For the text-containing cell, return its midpoint in [X, Y] coordinate format. 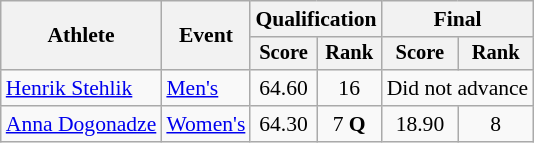
16 [350, 88]
64.60 [283, 88]
Final [458, 19]
Athlete [82, 36]
64.30 [283, 124]
Henrik Stehlik [82, 88]
Anna Dogonadze [82, 124]
Did not advance [458, 88]
Women's [206, 124]
7 Q [350, 124]
8 [496, 124]
Men's [206, 88]
18.90 [420, 124]
Qualification [316, 19]
Event [206, 36]
